Locate the cell with the specified text and output its [x, y] center coordinate. 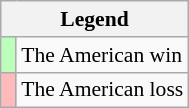
Legend [95, 19]
The American loss [102, 90]
The American win [102, 55]
